Search for the cell housing the specified text and yield its [X, Y] center coordinate. 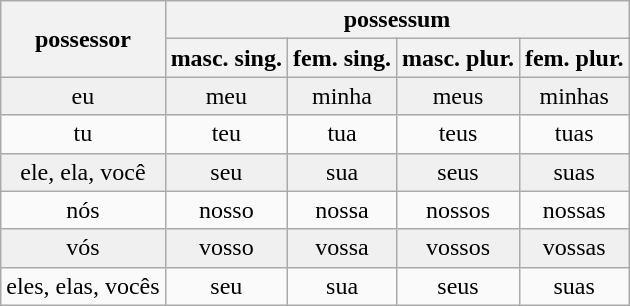
tu [83, 134]
possessor [83, 39]
tuas [574, 134]
meu [226, 96]
eles, elas, vocês [83, 286]
masc. plur. [458, 58]
nosso [226, 210]
vossas [574, 248]
nós [83, 210]
nossos [458, 210]
tua [342, 134]
vossa [342, 248]
possessum [397, 20]
fem. sing. [342, 58]
nossa [342, 210]
nossas [574, 210]
meus [458, 96]
ele, ela, você [83, 172]
vossos [458, 248]
eu [83, 96]
teus [458, 134]
fem. plur. [574, 58]
masc. sing. [226, 58]
minha [342, 96]
teu [226, 134]
vós [83, 248]
vosso [226, 248]
minhas [574, 96]
